Provide the [x, y] coordinate of the cell's center where the given text is located.  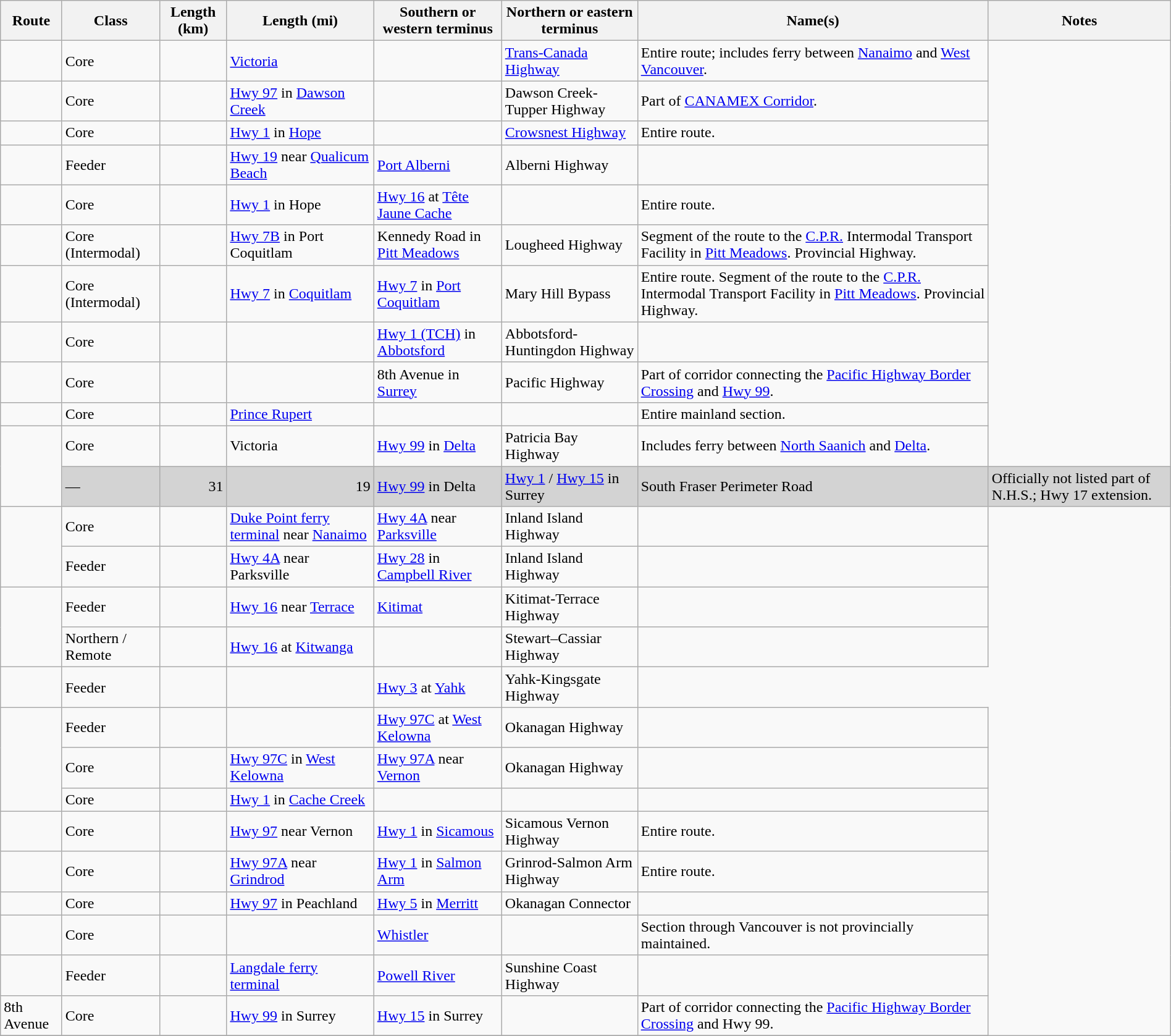
Hwy 16 at Kitwanga [300, 647]
Hwy 97A near Vernon [437, 767]
31 [193, 486]
Lougheed Highway [569, 245]
South Fraser Perimeter Road [813, 486]
Hwy 1 (TCH) in Abbotsford [437, 342]
Hwy 3 at Yahk [437, 687]
Hwy 15 in Surrey [437, 1016]
Powell River [437, 975]
Length (mi) [300, 21]
— [111, 486]
Route [31, 21]
Crowsnest Highway [569, 133]
Part of CANAMEX Corridor. [813, 101]
Entire route. Segment of the route to the C.P.R. Intermodal Transport Facility in Pitt Meadows. Provincial Highway. [813, 293]
Hwy 1 / Hwy 15 in Surrey [569, 486]
Hwy 97 near Vernon [300, 832]
Segment of the route to the C.P.R. Intermodal Transport Facility in Pitt Meadows. Provincial Highway. [813, 245]
Entire route; includes ferry between Nanaimo and West Vancouver. [813, 61]
Hwy 5 in Merritt [437, 903]
Stewart–Cassiar Highway [569, 647]
Hwy 1 in Salmon Arm [437, 871]
Hwy 16 at Tête Jaune Cache [437, 205]
19 [300, 486]
Hwy 7 in Port Coquitlam [437, 293]
Hwy 16 near Terrace [300, 607]
Sunshine Coast Highway [569, 975]
Pacific Highway [569, 382]
Northern or eastern terminus [569, 21]
Kitimat [437, 607]
Southern or western terminus [437, 21]
Entire mainland section. [813, 414]
Northern / Remote [111, 647]
Whistler [437, 935]
Hwy 99 in Surrey [300, 1016]
8th Avenue [31, 1016]
Hwy 28 in Campbell River [437, 567]
Kennedy Road in Pitt Meadows [437, 245]
8th Avenue in Surrey [437, 382]
Hwy 7B in Port Coquitlam [300, 245]
Hwy 97C at West Kelowna [437, 728]
Yahk-Kingsgate Highway [569, 687]
Hwy 1 in Cache Creek [300, 799]
Hwy 7 in Coquitlam [300, 293]
Hwy 97C in West Kelowna [300, 767]
Okanagan Connector [569, 903]
Trans-Canada Highway [569, 61]
Officially not listed part of N.H.S.; Hwy 17 extension. [1080, 486]
Name(s) [813, 21]
Alberni Highway [569, 164]
Duke Point ferry terminal near Nanaimo [300, 526]
Notes [1080, 21]
Sicamous Vernon Highway [569, 832]
Mary Hill Bypass [569, 293]
Hwy 19 near Qualicum Beach [300, 164]
Patricia Bay Highway [569, 446]
Includes ferry between North Saanich and Delta. [813, 446]
Hwy 1 in Sicamous [437, 832]
Port Alberni [437, 164]
Hwy 97A near Grindrod [300, 871]
Abbotsford-Huntingdon Highway [569, 342]
Section through Vancouver is not provincially maintained. [813, 935]
Kitimat-Terrace Highway [569, 607]
Langdale ferry terminal [300, 975]
Hwy 97 in Dawson Creek [300, 101]
Class [111, 21]
Dawson Creek-Tupper Highway [569, 101]
Length (km) [193, 21]
Grinrod-Salmon Arm Highway [569, 871]
Hwy 97 in Peachland [300, 903]
Prince Rupert [300, 414]
